Identify which cell holds the provided text, then report its [X, Y] central coordinate. 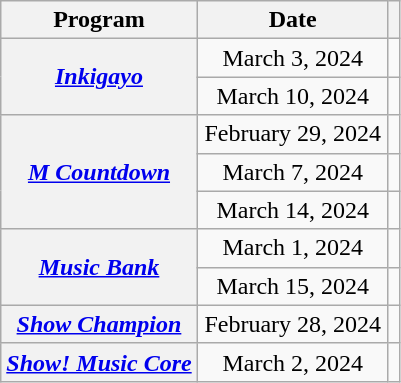
February 28, 2024 [292, 324]
March 15, 2024 [292, 286]
Inkigayo [99, 77]
March 7, 2024 [292, 172]
M Countdown [99, 172]
Music Bank [99, 267]
Show Champion [99, 324]
March 10, 2024 [292, 96]
Show! Music Core [99, 362]
March 1, 2024 [292, 248]
Date [292, 20]
March 14, 2024 [292, 210]
Program [99, 20]
March 2, 2024 [292, 362]
February 29, 2024 [292, 134]
March 3, 2024 [292, 58]
